Extract the [X, Y] coordinate from the center of the cell holding the provided text.  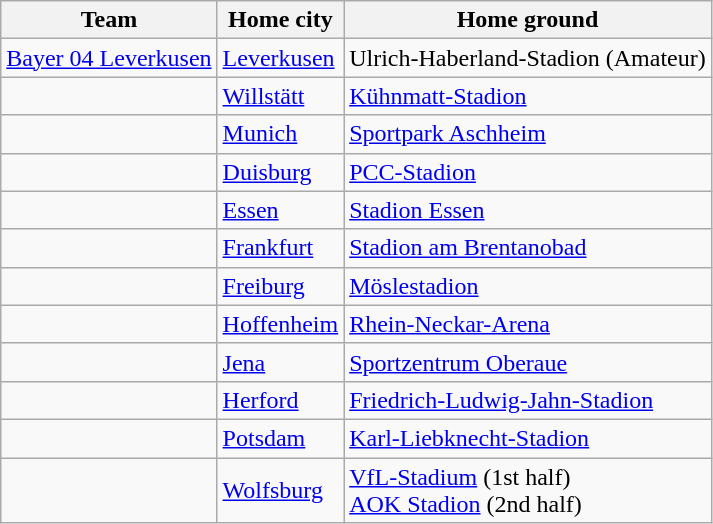
VfL-Stadium (1st half) AOK Stadion (2nd half) [528, 490]
Munich [280, 134]
Home ground [528, 20]
Potsdam [280, 438]
Jena [280, 362]
Essen [280, 210]
Wolfsburg [280, 490]
Friedrich-Ludwig-Jahn-Stadion [528, 400]
Herford [280, 400]
Freiburg [280, 286]
Team [109, 20]
Sportpark Aschheim [528, 134]
Leverkusen [280, 58]
Ulrich-Haberland-Stadion (Amateur) [528, 58]
PCC-Stadion [528, 172]
Karl-Liebknecht-Stadion [528, 438]
Duisburg [280, 172]
Stadion Essen [528, 210]
Sportzentrum Oberaue [528, 362]
Stadion am Brentanobad [528, 248]
Frankfurt [280, 248]
Möslestadion [528, 286]
Rhein-Neckar-Arena [528, 324]
Kühnmatt-Stadion [528, 96]
Home city [280, 20]
Bayer 04 Leverkusen [109, 58]
Willstätt [280, 96]
Hoffenheim [280, 324]
